Search for the cell housing the specified text and yield its [x, y] center coordinate. 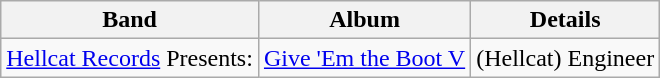
(Hellcat) Engineer [566, 58]
Give 'Em the Boot V [364, 58]
Details [566, 20]
Album [364, 20]
Band [130, 20]
Hellcat Records Presents: [130, 58]
